Identify which cell holds the provided text, then report its [X, Y] central coordinate. 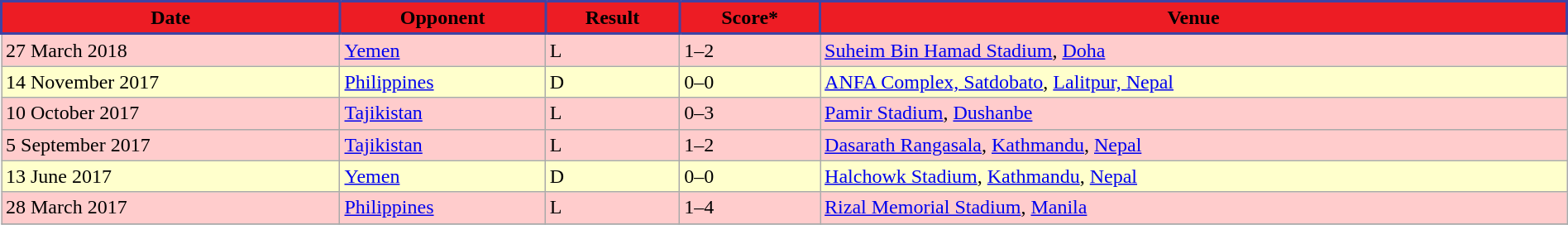
ANFA Complex, Satdobato, Lalitpur, Nepal [1194, 82]
27 March 2018 [170, 50]
Score* [750, 18]
Suheim Bin Hamad Stadium, Doha [1194, 50]
Dasarath Rangasala, Kathmandu, Nepal [1194, 145]
28 March 2017 [170, 208]
Date [170, 18]
14 November 2017 [170, 82]
Venue [1194, 18]
5 September 2017 [170, 145]
Opponent [442, 18]
Result [612, 18]
1–4 [750, 208]
0–3 [750, 113]
10 October 2017 [170, 113]
Halchowk Stadium, Kathmandu, Nepal [1194, 176]
Pamir Stadium, Dushanbe [1194, 113]
Rizal Memorial Stadium, Manila [1194, 208]
13 June 2017 [170, 176]
